Extract the (x, y) coordinate from the center of the cell holding the provided text.  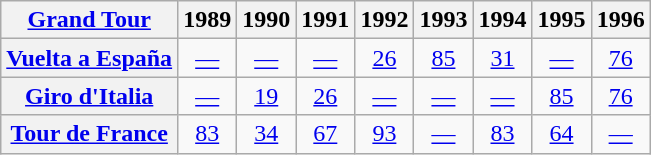
67 (326, 134)
1989 (208, 20)
1991 (326, 20)
Grand Tour (90, 20)
19 (266, 96)
Vuelta a España (90, 58)
93 (384, 134)
Giro d'Italia (90, 96)
1992 (384, 20)
1993 (444, 20)
1990 (266, 20)
31 (502, 58)
1994 (502, 20)
1995 (562, 20)
1996 (620, 20)
Tour de France (90, 134)
64 (562, 134)
34 (266, 134)
